Return [X, Y] of the center of cell containing provided text 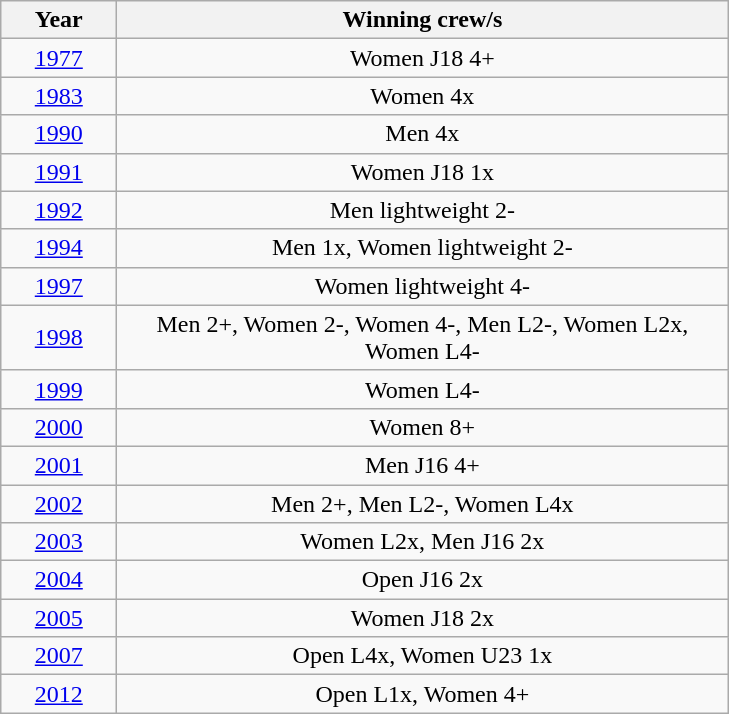
2004 [59, 580]
Year [59, 20]
Open J16 2x [422, 580]
1998 [59, 338]
2012 [59, 694]
Men 2+, Women 2-, Women 4-, Men L2-, Women L2x, Women L4- [422, 338]
2000 [59, 427]
Women J18 2x [422, 618]
2003 [59, 542]
Women 8+ [422, 427]
1999 [59, 389]
2001 [59, 465]
1977 [59, 58]
Women L2x, Men J16 2x [422, 542]
Men J16 4+ [422, 465]
1994 [59, 248]
Men lightweight 2- [422, 210]
1983 [59, 96]
Women J18 1x [422, 172]
2005 [59, 618]
1991 [59, 172]
Women 4x [422, 96]
Men 4x [422, 134]
2002 [59, 503]
1992 [59, 210]
2007 [59, 656]
Women J18 4+ [422, 58]
1997 [59, 286]
Winning crew/s [422, 20]
Open L4x, Women U23 1x [422, 656]
Open L1x, Women 4+ [422, 694]
Women lightweight 4- [422, 286]
Men 1x, Women lightweight 2- [422, 248]
1990 [59, 134]
Women L4- [422, 389]
Men 2+, Men L2-, Women L4x [422, 503]
